Identify which cell holds the provided text, then report its [X, Y] central coordinate. 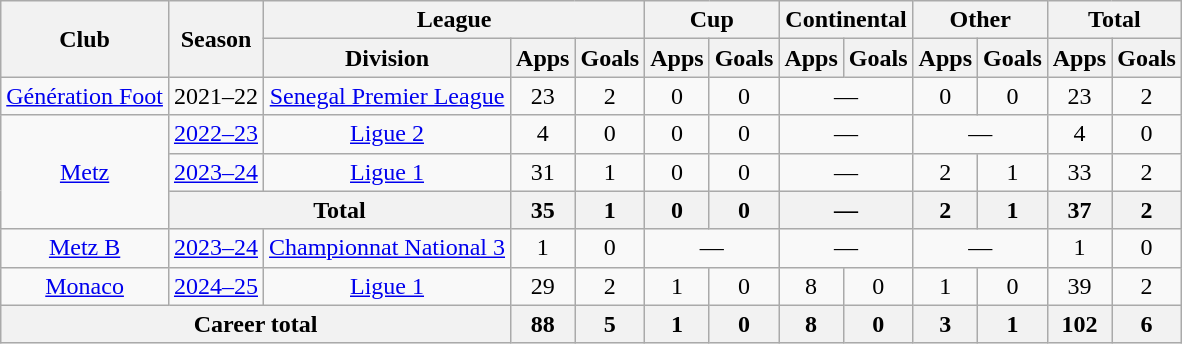
Career total [256, 324]
35 [543, 210]
Metz B [85, 248]
Other [980, 20]
37 [1079, 210]
Monaco [85, 286]
102 [1079, 324]
Division [388, 58]
Cup [712, 20]
Senegal Premier League [388, 96]
5 [610, 324]
6 [1147, 324]
2021–22 [216, 96]
31 [543, 172]
2024–25 [216, 286]
33 [1079, 172]
39 [1079, 286]
Génération Foot [85, 96]
Season [216, 39]
88 [543, 324]
29 [543, 286]
3 [945, 324]
Club [85, 39]
Championnat National 3 [388, 248]
League [454, 20]
Ligue 2 [388, 134]
Metz [85, 172]
2022–23 [216, 134]
Continental [846, 20]
